Detect which cell encompasses the target text, then output its [x, y] center coordinate. 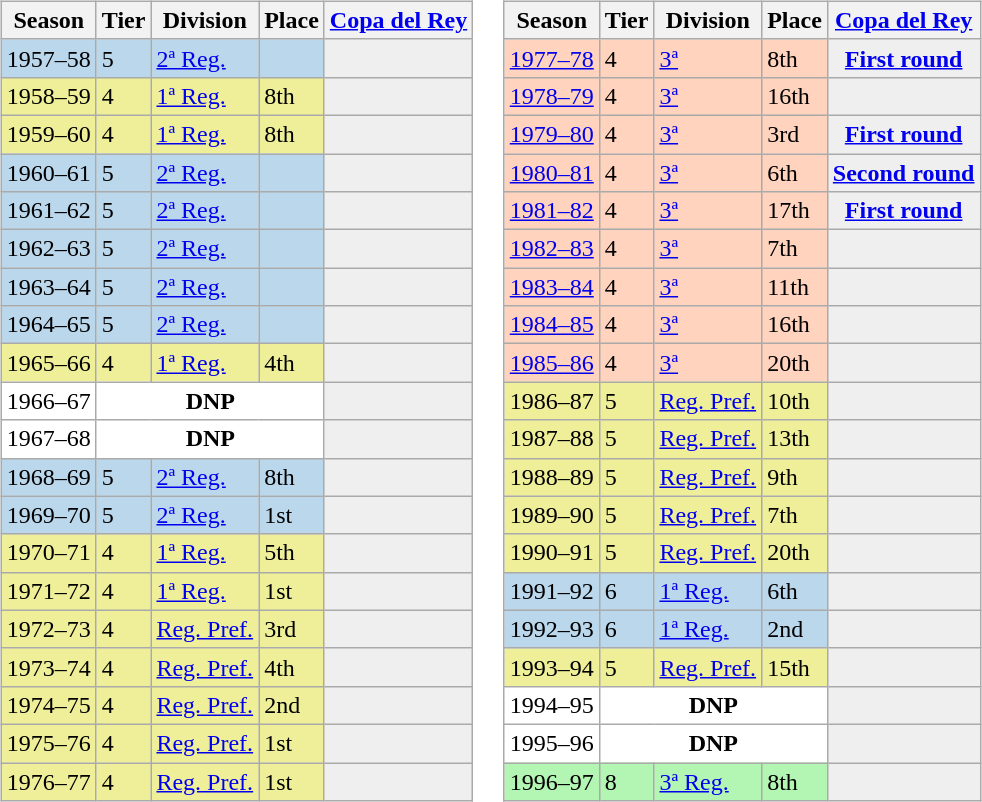
Second round [904, 173]
1971–72 [48, 591]
1987–88 [552, 439]
1974–75 [48, 705]
1961–62 [48, 211]
1969–70 [48, 515]
1968–69 [48, 477]
1995–96 [552, 743]
1972–73 [48, 629]
1993–94 [552, 667]
1959–60 [48, 134]
1984–85 [552, 325]
1973–74 [48, 667]
1982–83 [552, 249]
1985–86 [552, 363]
1992–93 [552, 629]
1983–84 [552, 287]
1978–79 [552, 96]
1996–97 [552, 781]
1958–59 [48, 96]
1979–80 [552, 134]
1977–78 [552, 58]
1976–77 [48, 781]
1994–95 [552, 705]
11th [795, 287]
8 [626, 781]
1966–67 [48, 401]
1989–90 [552, 515]
1964–65 [48, 325]
15th [795, 667]
9th [795, 477]
13th [795, 439]
1988–89 [552, 477]
17th [795, 211]
1981–82 [552, 211]
1970–71 [48, 553]
1957–58 [48, 58]
1960–61 [48, 173]
1980–81 [552, 173]
1990–91 [552, 553]
10th [795, 401]
1986–87 [552, 401]
1991–92 [552, 591]
3ª Reg. [708, 781]
1975–76 [48, 743]
1962–63 [48, 249]
1965–66 [48, 363]
1967–68 [48, 439]
5th [292, 553]
1963–64 [48, 287]
